Determine the [x, y] coordinate at the center of the cell enclosing the given text.  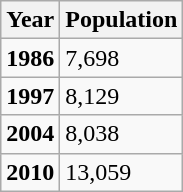
8,129 [122, 96]
8,038 [122, 134]
Population [122, 20]
7,698 [122, 58]
2004 [30, 134]
1997 [30, 96]
13,059 [122, 172]
2010 [30, 172]
1986 [30, 58]
Year [30, 20]
